Return the (X, Y) coordinate for the center point of the cell that contains the specified text.  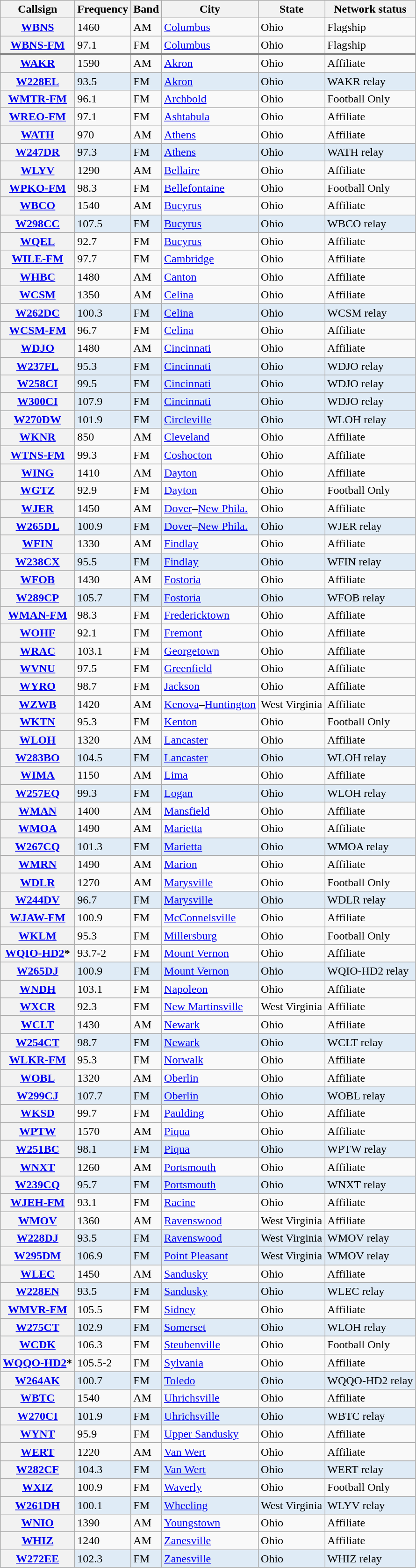
Millersburg (210, 936)
106.9 (103, 1256)
WMOV (37, 1220)
100.7 (103, 1380)
WOBL (37, 1078)
W244DV (37, 900)
102.9 (103, 1327)
97.3 (103, 152)
WKSD (37, 1113)
WING (37, 473)
Fredericktown (210, 615)
1420 (103, 704)
WMRN (37, 864)
W258CI (37, 384)
WILE-FM (37, 259)
Upper Sandusky (210, 1434)
WCSM-FM (37, 330)
WCSM relay (370, 312)
New Martinsville (210, 1007)
WJEH-FM (37, 1202)
City (210, 9)
WCDK (37, 1345)
WHBC (37, 277)
WBNS-FM (37, 45)
Canton (210, 277)
Youngstown (210, 1523)
WBCO (37, 206)
W261DH (37, 1505)
Coshocton (210, 455)
1260 (103, 1167)
1590 (103, 64)
850 (103, 437)
1400 (103, 811)
WLKR-FM (37, 1060)
1240 (103, 1541)
W228DJ (37, 1238)
WHIZ relay (370, 1559)
WMVR-FM (37, 1309)
WFOB relay (370, 597)
WQIO-HD2 relay (370, 971)
WATH (37, 135)
WOBL relay (370, 1096)
Circleville (210, 419)
Greenfield (210, 669)
Kenton (210, 722)
92.1 (103, 633)
WMAN (37, 811)
WKLM (37, 936)
1270 (103, 882)
WZWB (37, 704)
Network status (370, 9)
Georgetown (210, 650)
WATH relay (370, 152)
W295DM (37, 1256)
WNDH (37, 989)
W251BC (37, 1149)
107.9 (103, 402)
99.5 (103, 384)
W228EL (37, 81)
Lima (210, 775)
WQQO-HD2* (37, 1363)
1360 (103, 1220)
WJER relay (370, 526)
WBTC (37, 1398)
WDJO (37, 348)
W247DR (37, 152)
WQEL (37, 241)
92.7 (103, 241)
Wheeling (210, 1505)
Jackson (210, 686)
105.7 (103, 597)
Bellaire (210, 170)
WMTR-FM (37, 99)
1390 (103, 1523)
WAKR relay (370, 81)
Frequency (103, 9)
WFIN (37, 544)
WJER (37, 508)
WCSM (37, 295)
Fremont (210, 633)
99.7 (103, 1113)
WNIO (37, 1523)
Bellefontaine (210, 188)
Band (146, 9)
97.5 (103, 669)
WNXT (37, 1167)
WXCR (37, 1007)
W238CX (37, 562)
92.3 (103, 1007)
W300CI (37, 402)
McConnelsville (210, 918)
WCLT (37, 1025)
W283BO (37, 758)
1220 (103, 1452)
WERT (37, 1452)
1460 (103, 27)
W272EE (37, 1559)
98.1 (103, 1149)
W239CQ (37, 1185)
Racine (210, 1202)
WRAC (37, 650)
WFOB (37, 579)
WDLR (37, 882)
Cambridge (210, 259)
W254CT (37, 1042)
1410 (103, 473)
WOHF (37, 633)
WCLT relay (370, 1042)
Steubenville (210, 1345)
970 (103, 135)
93.1 (103, 1202)
WYRO (37, 686)
W237FL (37, 366)
WLYV (37, 170)
WAKR (37, 64)
Toledo (210, 1380)
1330 (103, 544)
W275CT (37, 1327)
1150 (103, 775)
Archbold (210, 99)
WLYV relay (370, 1505)
W289CP (37, 597)
WMAN-FM (37, 615)
W270CI (37, 1416)
104.3 (103, 1469)
W228EN (37, 1292)
WBTC relay (370, 1416)
WREO-FM (37, 117)
97.7 (103, 259)
101.3 (103, 846)
WKNR (37, 437)
105.5-2 (103, 1363)
WHIZ (37, 1541)
Point Pleasant (210, 1256)
W299CJ (37, 1096)
Waverly (210, 1487)
106.3 (103, 1345)
WIMA (37, 775)
92.9 (103, 491)
93.7-2 (103, 954)
W265DL (37, 526)
Mansfield (210, 811)
WMOA relay (370, 846)
WKTN (37, 722)
WERT relay (370, 1469)
Norwalk (210, 1060)
Ashtabula (210, 117)
WLOH (37, 740)
Kenova–Huntington (210, 704)
Marion (210, 864)
WFIN relay (370, 562)
Logan (210, 793)
Cleveland (210, 437)
W282CF (37, 1469)
WVNU (37, 669)
WLEC (37, 1274)
W270DW (37, 419)
WLEC relay (370, 1292)
Somerset (210, 1327)
WJAW-FM (37, 918)
WPKO-FM (37, 188)
WPTW relay (370, 1149)
WBCO relay (370, 224)
95.7 (103, 1185)
WDLR relay (370, 900)
95.5 (103, 562)
Napoleon (210, 989)
105.5 (103, 1309)
W298CC (37, 224)
State (292, 9)
107.5 (103, 224)
107.7 (103, 1096)
WBNS (37, 27)
100.1 (103, 1505)
102.3 (103, 1559)
WYNT (37, 1434)
104.5 (103, 758)
WPTW (37, 1131)
W264AK (37, 1380)
WXIZ (37, 1487)
W262DC (37, 312)
Sidney (210, 1309)
100.3 (103, 312)
96.1 (103, 99)
Callsign (37, 9)
1570 (103, 1131)
WGTZ (37, 491)
1290 (103, 170)
WTNS-FM (37, 455)
1350 (103, 295)
Paulding (210, 1113)
95.9 (103, 1434)
W267CQ (37, 846)
WQIO-HD2* (37, 954)
Sylvania (210, 1363)
WMOA (37, 829)
W265DJ (37, 971)
WQQO-HD2 relay (370, 1380)
W257EQ (37, 793)
WNXT relay (370, 1185)
